Provide the (X, Y) coordinate of the cell's center where the given text is located.  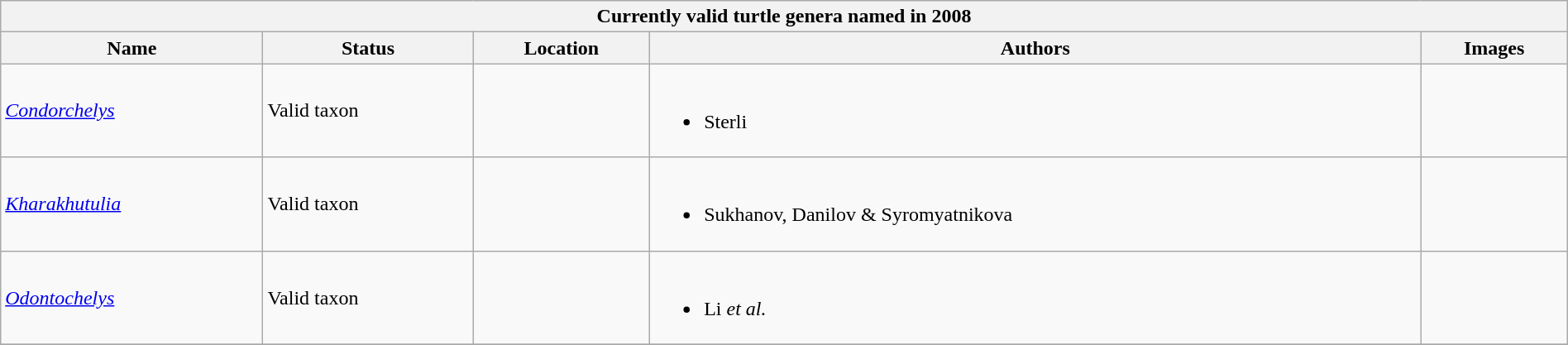
Sterli (1035, 111)
Location (562, 48)
Condorchelys (132, 111)
Kharakhutulia (132, 204)
Images (1494, 48)
Li et al. (1035, 298)
Currently valid turtle genera named in 2008 (784, 17)
Status (368, 48)
Sukhanov, Danilov & Syromyatnikova (1035, 204)
Authors (1035, 48)
Odontochelys (132, 298)
Name (132, 48)
